From the cell containing the given text, extract its center point as (x, y) coordinate. 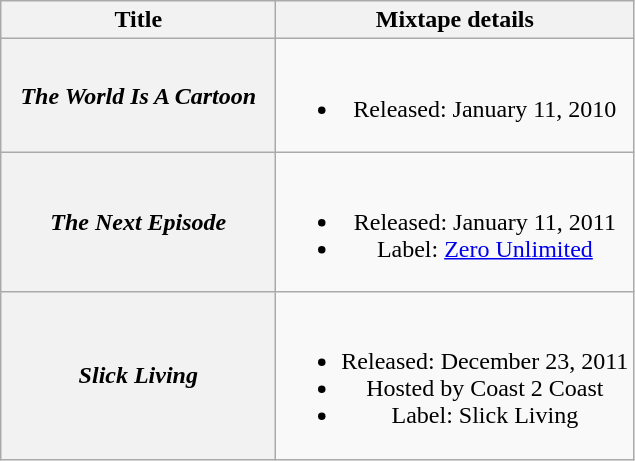
Released: January 11, 2010 (455, 96)
Title (138, 20)
Released: December 23, 2011Hosted by Coast 2 CoastLabel: Slick Living (455, 376)
Released: January 11, 2011Label: Zero Unlimited (455, 222)
The Next Episode (138, 222)
Slick Living (138, 376)
Mixtape details (455, 20)
The World Is A Cartoon (138, 96)
